Locate the cell with the specified text and output its [x, y] center coordinate. 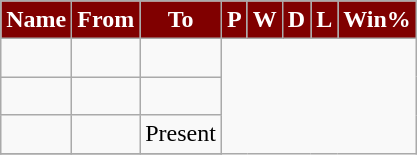
Win% [378, 20]
Present [181, 134]
Name [36, 20]
D [296, 20]
P [234, 20]
W [264, 20]
To [181, 20]
From [106, 20]
L [324, 20]
